Return the (X, Y) coordinate for the center point of the cell that contains the specified text.  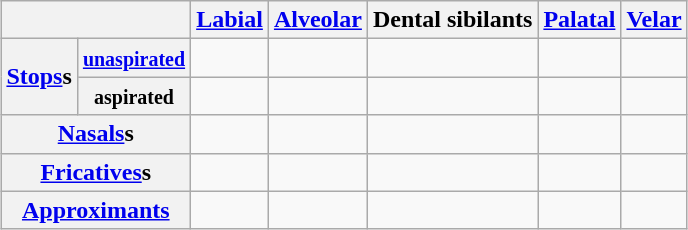
Labial (230, 20)
Velar (654, 20)
unaspirated (134, 58)
Stopss (39, 77)
Approximants (96, 210)
Nasalss (96, 134)
Alveolar (318, 20)
Dental sibilants (452, 20)
Palatal (580, 20)
aspirated (134, 96)
Fricativess (96, 172)
